For the text-containing cell, return its midpoint in [X, Y] coordinate format. 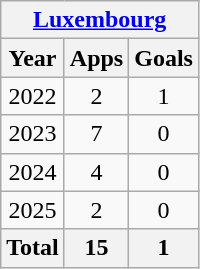
2022 [33, 96]
4 [96, 172]
Year [33, 58]
2025 [33, 210]
15 [96, 248]
2024 [33, 172]
Luxembourg [100, 20]
Goals [164, 58]
7 [96, 134]
Total [33, 248]
Apps [96, 58]
2023 [33, 134]
